Detect which cell encompasses the target text, then output its [X, Y] center coordinate. 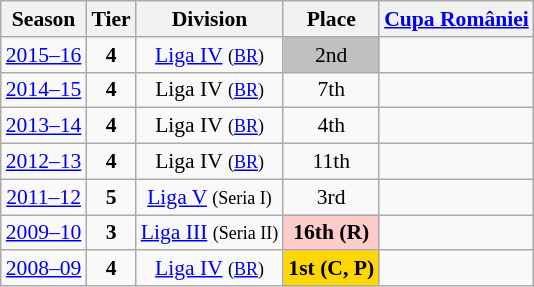
4th [331, 126]
Tier [110, 19]
2012–13 [44, 162]
2014–15 [44, 90]
1st (C, P) [331, 269]
2009–10 [44, 233]
Season [44, 19]
Liga V (Seria I) [210, 197]
Cupa României [456, 19]
2nd [331, 55]
Liga III (Seria II) [210, 233]
16th (R) [331, 233]
3rd [331, 197]
Place [331, 19]
5 [110, 197]
2013–14 [44, 126]
3 [110, 233]
2008–09 [44, 269]
Division [210, 19]
2015–16 [44, 55]
7th [331, 90]
11th [331, 162]
2011–12 [44, 197]
